Return [X, Y] of the center of cell containing provided text 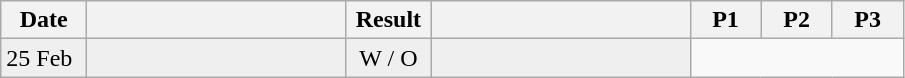
P1 [726, 20]
25 Feb [44, 58]
P3 [868, 20]
Date [44, 20]
W / O [388, 58]
Result [388, 20]
P2 [796, 20]
